Scan for the cell matching the given text and deliver its (X, Y) coordinate at center. 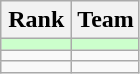
Team (106, 20)
Rank (36, 20)
